Find where the given text appears and provide that cell's center as [x, y] coordinate. 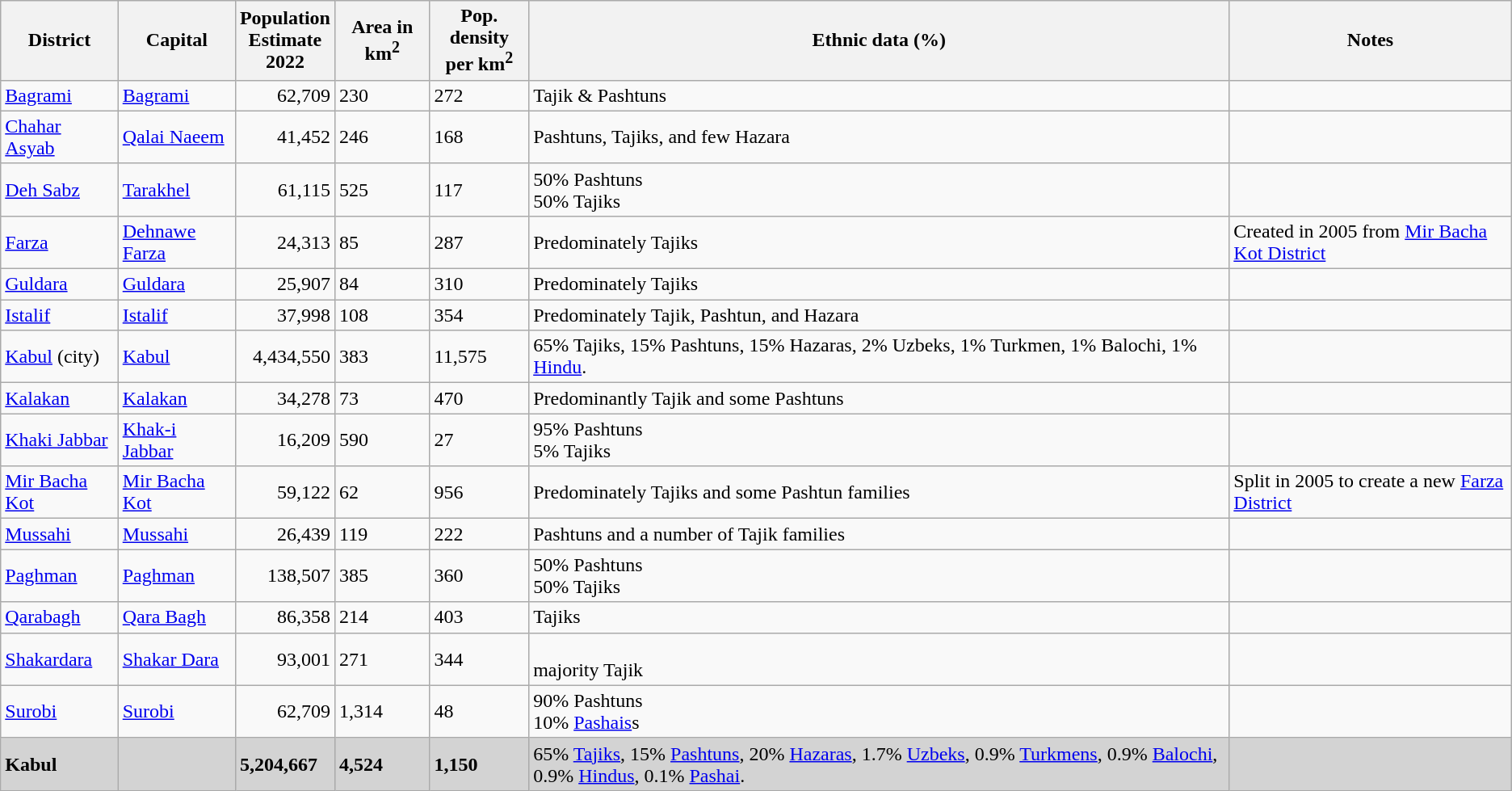
Tarakhel [176, 189]
34,278 [284, 398]
214 [382, 617]
84 [382, 284]
41,452 [284, 137]
PopulationEstimate2022 [284, 40]
majority Tajik [879, 659]
Pop. densityper km2 [480, 40]
117 [480, 189]
93,001 [284, 659]
168 [480, 137]
16,209 [284, 440]
27 [480, 440]
Split in 2005 to create a new Farza District [1370, 493]
61,115 [284, 189]
403 [480, 617]
Deh Sabz [60, 189]
Qalai Naeem [176, 137]
525 [382, 189]
Pashtuns and a number of Tajik families [879, 534]
287 [480, 242]
District [60, 40]
138,507 [284, 575]
Predominantly Tajik and some Pashtuns [879, 398]
95% Pashtuns5% Tajiks [879, 440]
59,122 [284, 493]
Khaki Jabbar [60, 440]
590 [382, 440]
4,524 [382, 764]
1,150 [480, 764]
230 [382, 95]
Area in km2 [382, 40]
86,358 [284, 617]
Shakardara [60, 659]
Chahar Asyab [60, 137]
Predominately Tajiks and some Pashtun families [879, 493]
48 [480, 711]
62 [382, 493]
119 [382, 534]
Created in 2005 from Mir Bacha Kot District [1370, 242]
65% Tajiks, 15% Pashtuns, 15% Hazaras, 2% Uzbeks, 1% Turkmen, 1% Balochi, 1% Hindu. [879, 357]
108 [382, 315]
246 [382, 137]
Kabul (city) [60, 357]
Ethnic data (%) [879, 40]
90% Pashtuns10% Pashaiss [879, 711]
470 [480, 398]
85 [382, 242]
1,314 [382, 711]
385 [382, 575]
Qarabagh [60, 617]
5,204,667 [284, 764]
222 [480, 534]
25,907 [284, 284]
Qara Bagh [176, 617]
26,439 [284, 534]
Tajiks [879, 617]
Predominately Tajik, Pashtun, and Hazara [879, 315]
65% Tajiks, 15% Pashtuns, 20% Hazaras, 1.7% Uzbeks, 0.9% Turkmens, 0.9% Balochi, 0.9% Hindus, 0.1% Pashai. [879, 764]
272 [480, 95]
Farza [60, 242]
383 [382, 357]
Capital [176, 40]
Dehnawe Farza [176, 242]
344 [480, 659]
310 [480, 284]
354 [480, 315]
Tajik & Pashtuns [879, 95]
956 [480, 493]
4,434,550 [284, 357]
Shakar Dara [176, 659]
11,575 [480, 357]
37,998 [284, 315]
271 [382, 659]
360 [480, 575]
73 [382, 398]
Notes [1370, 40]
24,313 [284, 242]
Pashtuns, Tajiks, and few Hazara [879, 137]
Khak-i Jabbar [176, 440]
